Determine the (x, y) coordinate at the center of the cell enclosing the given text.  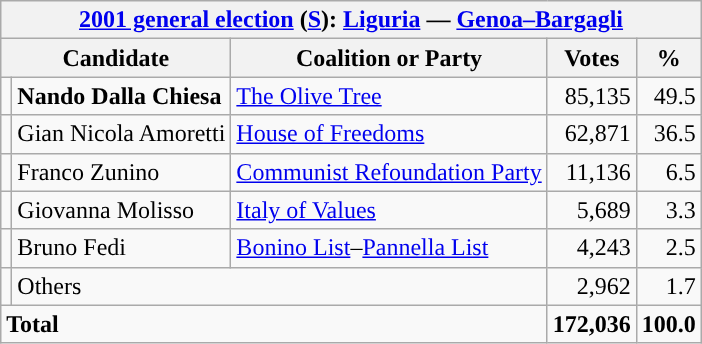
11,136 (592, 172)
Coalition or Party (389, 58)
Others (280, 286)
The Olive Tree (389, 96)
Franco Zunino (122, 172)
2001 general election (S): Liguria — Genoa–Bargagli (352, 20)
6.5 (668, 172)
Communist Refoundation Party (389, 172)
Italy of Values (389, 210)
172,036 (592, 324)
1.7 (668, 286)
Candidate (116, 58)
Votes (592, 58)
36.5 (668, 134)
Bonino List–Pannella List (389, 248)
2.5 (668, 248)
Bruno Fedi (122, 248)
49.5 (668, 96)
% (668, 58)
2,962 (592, 286)
Gian Nicola Amoretti (122, 134)
62,871 (592, 134)
100.0 (668, 324)
4,243 (592, 248)
5,689 (592, 210)
85,135 (592, 96)
Nando Dalla Chiesa (122, 96)
Total (274, 324)
Giovanna Molisso (122, 210)
House of Freedoms (389, 134)
3.3 (668, 210)
